From the cell containing the given text, extract its center point as [X, Y] coordinate. 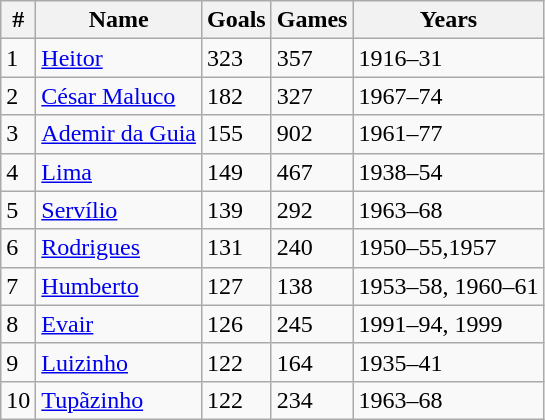
1991–94, 1999 [448, 324]
149 [236, 172]
Goals [236, 20]
Lima [119, 172]
1953–58, 1960–61 [448, 286]
Rodrigues [119, 248]
1961–77 [448, 134]
Servílio [119, 210]
1938–54 [448, 172]
7 [18, 286]
902 [312, 134]
127 [236, 286]
Evair [119, 324]
Name [119, 20]
131 [236, 248]
126 [236, 324]
Luizinho [119, 362]
Ademir da Guia [119, 134]
1950–55,1957 [448, 248]
164 [312, 362]
3 [18, 134]
César Maluco [119, 96]
2 [18, 96]
323 [236, 58]
245 [312, 324]
# [18, 20]
155 [236, 134]
Heitor [119, 58]
1916–31 [448, 58]
292 [312, 210]
327 [312, 96]
Tupãzinho [119, 400]
9 [18, 362]
139 [236, 210]
234 [312, 400]
6 [18, 248]
5 [18, 210]
1967–74 [448, 96]
1 [18, 58]
357 [312, 58]
467 [312, 172]
182 [236, 96]
Years [448, 20]
4 [18, 172]
10 [18, 400]
1935–41 [448, 362]
240 [312, 248]
138 [312, 286]
Humberto [119, 286]
8 [18, 324]
Games [312, 20]
